Capture the cell that displays the provided text and extract its [x, y] central coordinate. 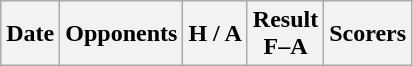
Opponents [122, 34]
Scorers [368, 34]
Date [30, 34]
ResultF–A [285, 34]
H / A [215, 34]
